Detect which cell encompasses the target text, then output its (X, Y) center coordinate. 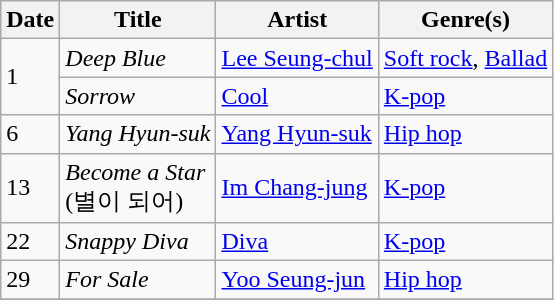
Cool (297, 96)
Become a Star(별이 되어) (138, 188)
13 (30, 188)
Sorrow (138, 96)
Deep Blue (138, 58)
Lee Seung-chul (297, 58)
Artist (297, 20)
29 (30, 280)
For Sale (138, 280)
Diva (297, 242)
22 (30, 242)
Snappy Diva (138, 242)
1 (30, 77)
6 (30, 134)
Yoo Seung-jun (297, 280)
Im Chang-jung (297, 188)
Title (138, 20)
Date (30, 20)
Soft rock, Ballad (465, 58)
Genre(s) (465, 20)
